Locate the cell with the specified text and output its [X, Y] center coordinate. 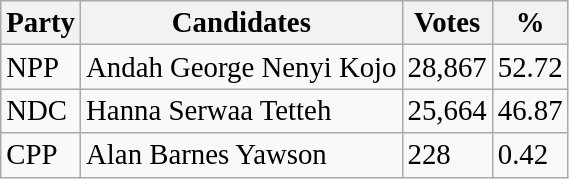
25,664 [447, 111]
CPP [41, 155]
28,867 [447, 67]
0.42 [530, 155]
Candidates [242, 23]
Party [41, 23]
Alan Barnes Yawson [242, 155]
Votes [447, 23]
NDC [41, 111]
NPP [41, 67]
46.87 [530, 111]
Hanna Serwaa Tetteh [242, 111]
52.72 [530, 67]
% [530, 23]
Andah George Nenyi Kojo [242, 67]
228 [447, 155]
